For the text-containing cell, return its midpoint in (X, Y) coordinate format. 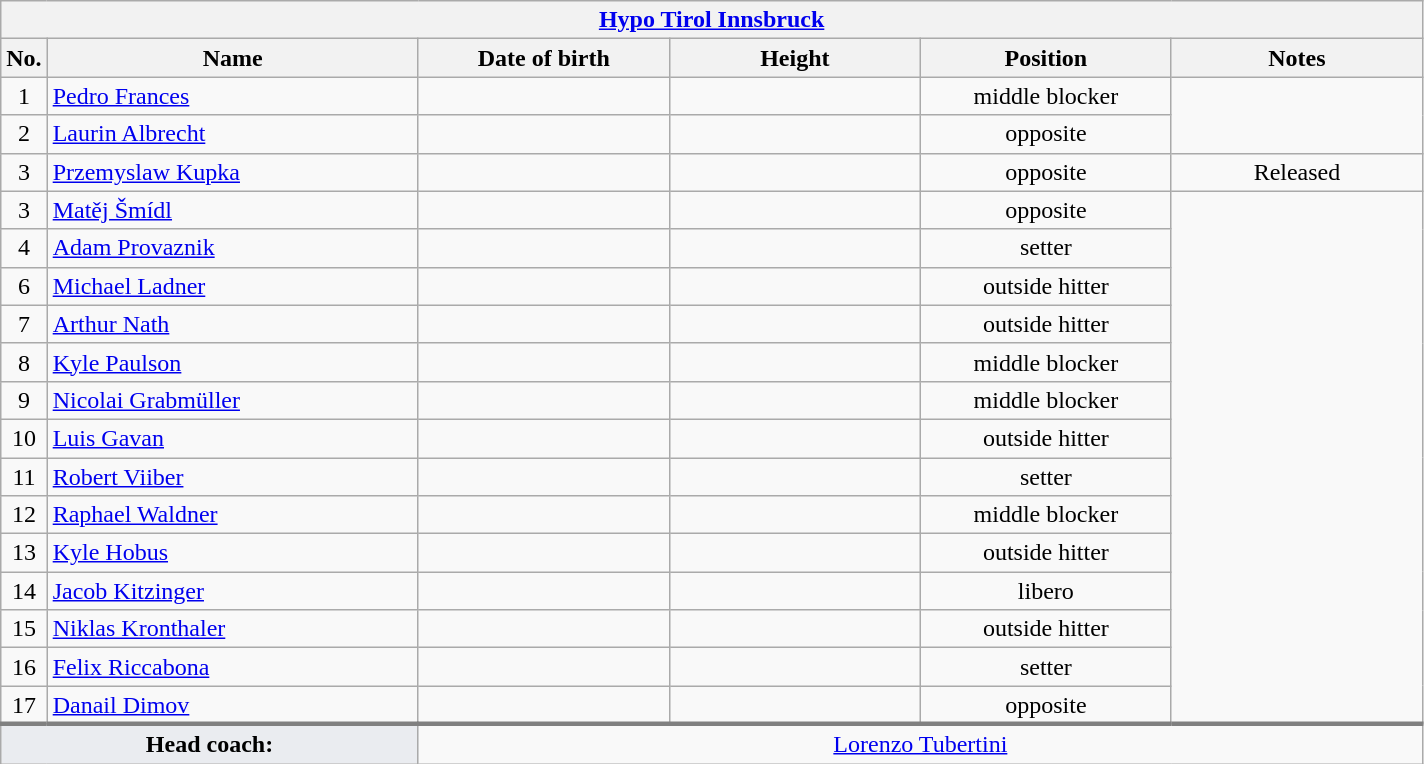
15 (24, 629)
Niklas Kronthaler (232, 629)
13 (24, 553)
11 (24, 477)
2 (24, 134)
6 (24, 286)
Michael Ladner (232, 286)
Raphael Waldner (232, 515)
Pedro Frances (232, 96)
16 (24, 667)
10 (24, 438)
1 (24, 96)
12 (24, 515)
8 (24, 362)
Date of birth (544, 58)
Lorenzo Tubertini (920, 744)
14 (24, 591)
7 (24, 324)
Notes (1296, 58)
Hypo Tirol Innsbruck (712, 20)
Laurin Albrecht (232, 134)
Kyle Paulson (232, 362)
No. (24, 58)
17 (24, 705)
Arthur Nath (232, 324)
9 (24, 400)
Position (1046, 58)
Name (232, 58)
Felix Riccabona (232, 667)
Adam Provaznik (232, 248)
Przemyslaw Kupka (232, 172)
Danail Dimov (232, 705)
Matěj Šmídl (232, 210)
libero (1046, 591)
4 (24, 248)
Luis Gavan (232, 438)
Jacob Kitzinger (232, 591)
Robert Viiber (232, 477)
Height (794, 58)
Released (1296, 172)
Kyle Hobus (232, 553)
Nicolai Grabmüller (232, 400)
Head coach: (210, 744)
